Output the (x, y) coordinate of the center of the cell containing the given text.  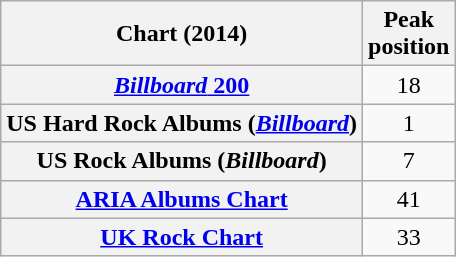
18 (409, 85)
1 (409, 123)
7 (409, 161)
UK Rock Chart (182, 237)
US Hard Rock Albums (Billboard) (182, 123)
US Rock Albums (Billboard) (182, 161)
41 (409, 199)
Chart (2014) (182, 34)
33 (409, 237)
ARIA Albums Chart (182, 199)
Peakposition (409, 34)
Billboard 200 (182, 85)
